Search for the cell housing the specified text and yield its (X, Y) center coordinate. 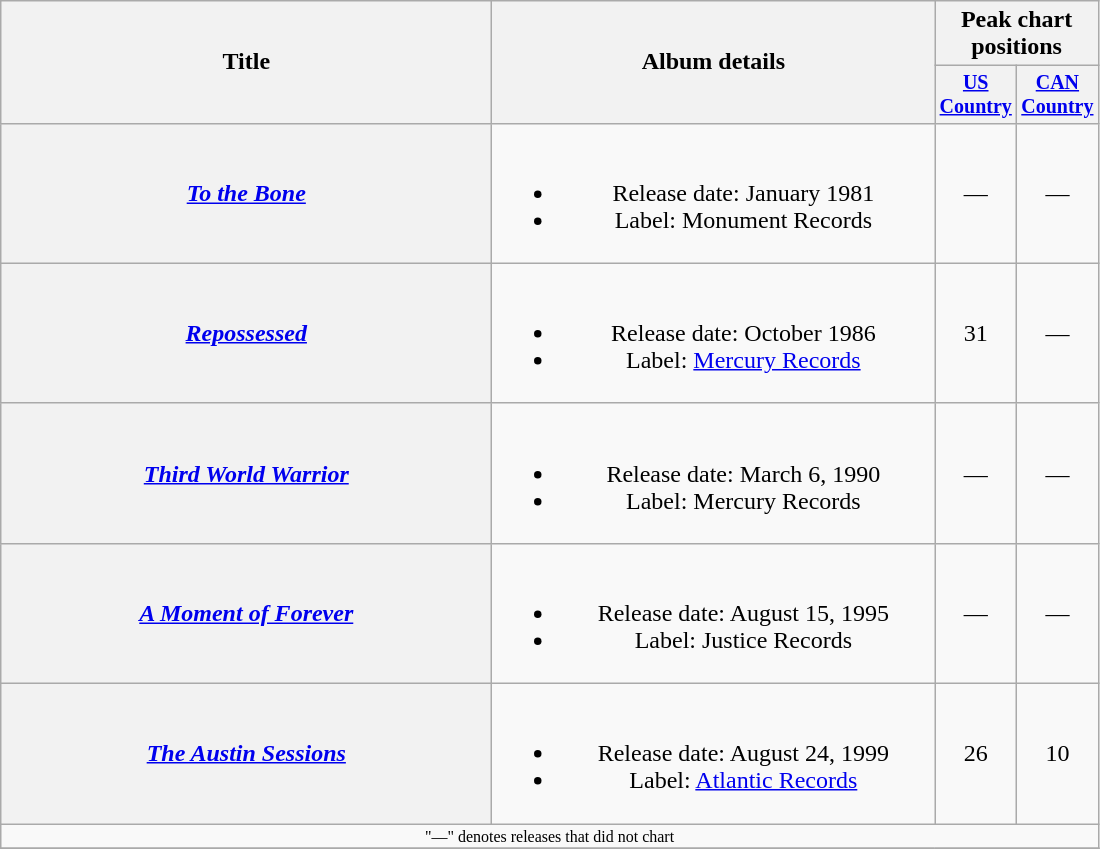
Title (246, 62)
Release date: August 15, 1995Label: Justice Records (714, 613)
10 (1058, 754)
Release date: March 6, 1990Label: Mercury Records (714, 473)
31 (976, 333)
To the Bone (246, 193)
The Austin Sessions (246, 754)
Repossessed (246, 333)
Release date: January 1981Label: Monument Records (714, 193)
Peak chartpositions (1016, 34)
A Moment of Forever (246, 613)
CAN Country (1058, 94)
26 (976, 754)
Album details (714, 62)
Release date: October 1986Label: Mercury Records (714, 333)
"—" denotes releases that did not chart (550, 836)
Release date: August 24, 1999Label: Atlantic Records (714, 754)
Third World Warrior (246, 473)
US Country (976, 94)
